Find where the given text appears and provide that cell's center as (x, y) coordinate. 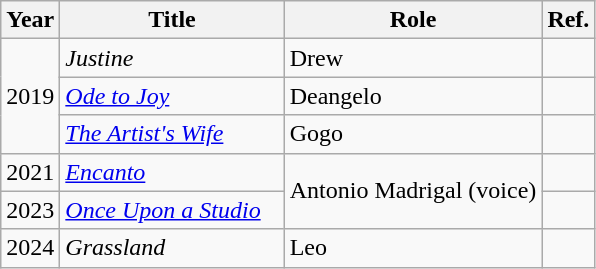
Drew (413, 58)
Grassland (172, 248)
Ode to Joy (172, 96)
Antonio Madrigal (voice) (413, 191)
Year (30, 20)
Deangelo (413, 96)
Ref. (568, 20)
Encanto (172, 172)
2024 (30, 248)
Gogo (413, 134)
2023 (30, 210)
Leo (413, 248)
Title (172, 20)
Role (413, 20)
2019 (30, 96)
The Artist's Wife (172, 134)
2021 (30, 172)
Once Upon a Studio (172, 210)
Justine (172, 58)
